Detect which cell encompasses the target text, then output its [x, y] center coordinate. 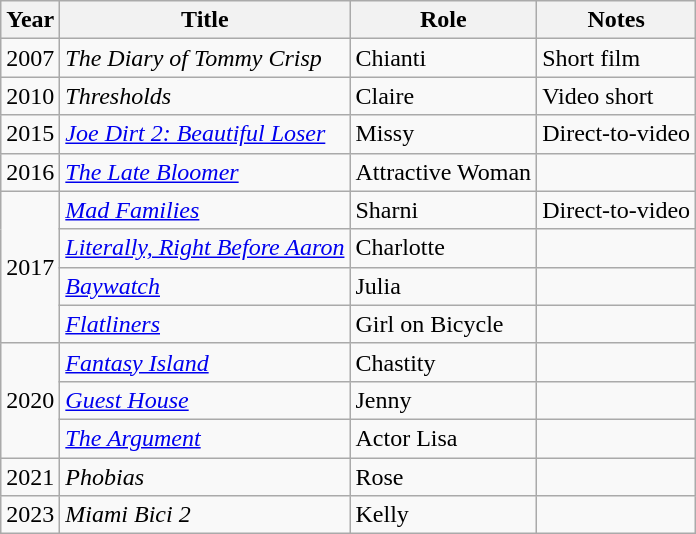
Julia [444, 286]
Video short [616, 96]
2021 [30, 477]
2017 [30, 267]
Chastity [444, 362]
Joe Dirt 2: Beautiful Loser [205, 134]
Thresholds [205, 96]
Charlotte [444, 248]
Guest House [205, 400]
Actor Lisa [444, 438]
Short film [616, 58]
Literally, Right Before Aaron [205, 248]
The Late Bloomer [205, 172]
2020 [30, 400]
2016 [30, 172]
Year [30, 20]
Notes [616, 20]
Role [444, 20]
Fantasy Island [205, 362]
Claire [444, 96]
Chianti [444, 58]
Baywatch [205, 286]
Flatliners [205, 324]
2010 [30, 96]
The Argument [205, 438]
Jenny [444, 400]
Sharni [444, 210]
2007 [30, 58]
Mad Families [205, 210]
Missy [444, 134]
Title [205, 20]
2015 [30, 134]
Rose [444, 477]
Miami Bici 2 [205, 515]
Attractive Woman [444, 172]
Girl on Bicycle [444, 324]
The Diary of Tommy Crisp [205, 58]
Phobias [205, 477]
2023 [30, 515]
Kelly [444, 515]
